For the text-containing cell, return its midpoint in [x, y] coordinate format. 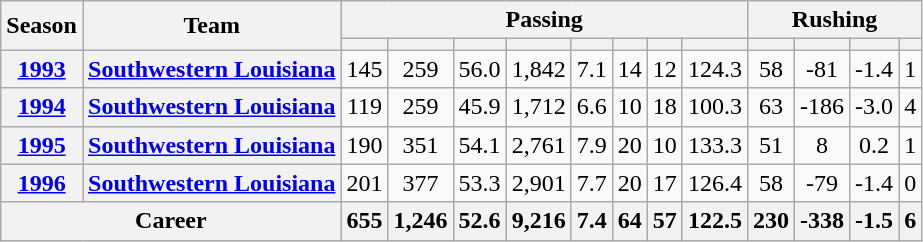
-186 [822, 107]
126.4 [714, 183]
7.7 [592, 183]
Career [171, 221]
57 [664, 221]
655 [364, 221]
12 [664, 69]
45.9 [480, 107]
7.1 [592, 69]
6.6 [592, 107]
230 [770, 221]
14 [630, 69]
6 [910, 221]
124.3 [714, 69]
0 [910, 183]
201 [364, 183]
56.0 [480, 69]
7.4 [592, 221]
190 [364, 145]
52.6 [480, 221]
63 [770, 107]
1996 [42, 183]
Team [211, 26]
-1.5 [874, 221]
122.5 [714, 221]
-3.0 [874, 107]
Season [42, 26]
53.3 [480, 183]
51 [770, 145]
119 [364, 107]
2,901 [538, 183]
-81 [822, 69]
1,246 [420, 221]
0.2 [874, 145]
Passing [544, 20]
-338 [822, 221]
9,216 [538, 221]
18 [664, 107]
145 [364, 69]
1995 [42, 145]
351 [420, 145]
64 [630, 221]
54.1 [480, 145]
2,761 [538, 145]
1,842 [538, 69]
133.3 [714, 145]
7.9 [592, 145]
1993 [42, 69]
17 [664, 183]
1,712 [538, 107]
-79 [822, 183]
8 [822, 145]
1994 [42, 107]
Rushing [834, 20]
4 [910, 107]
377 [420, 183]
100.3 [714, 107]
